Identify which cell holds the provided text, then report its [X, Y] central coordinate. 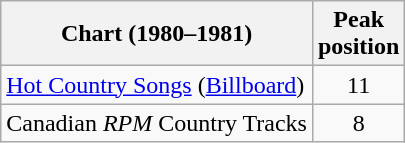
Canadian RPM Country Tracks [157, 123]
Peakposition [358, 34]
8 [358, 123]
11 [358, 85]
Chart (1980–1981) [157, 34]
Hot Country Songs (Billboard) [157, 85]
